Scan for the cell matching the given text and deliver its [X, Y] coordinate at center. 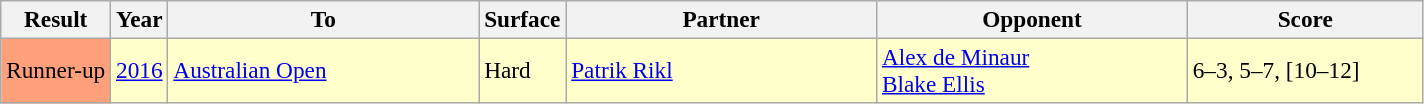
Result [56, 19]
To [324, 19]
Hard [522, 70]
Partner [722, 19]
Score [1305, 19]
Runner-up [56, 70]
6–3, 5–7, [10–12] [1305, 70]
Australian Open [324, 70]
Year [140, 19]
Alex de Minaur Blake Ellis [1032, 70]
Opponent [1032, 19]
Surface [522, 19]
2016 [140, 70]
Patrik Rikl [722, 70]
